Return (x, y) of the center of cell containing provided text 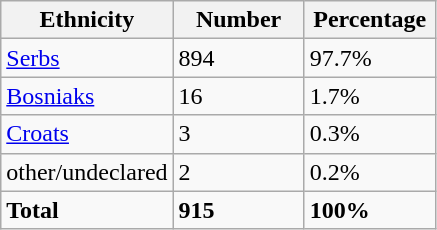
1.7% (370, 96)
Bosniaks (87, 96)
Croats (87, 134)
Ethnicity (87, 20)
2 (238, 172)
Percentage (370, 20)
3 (238, 134)
16 (238, 96)
Total (87, 210)
0.3% (370, 134)
100% (370, 210)
other/undeclared (87, 172)
Number (238, 20)
894 (238, 58)
Serbs (87, 58)
97.7% (370, 58)
915 (238, 210)
0.2% (370, 172)
